Determine the (X, Y) coordinate at the center of the cell enclosing the given text.  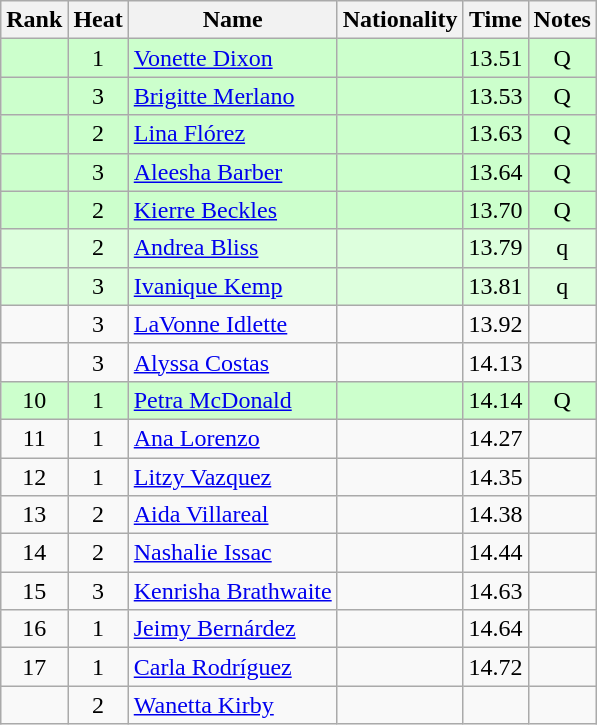
Litzy Vazquez (232, 477)
13.63 (496, 134)
10 (34, 400)
14.63 (496, 591)
14.44 (496, 553)
13.70 (496, 210)
13 (34, 515)
15 (34, 591)
Brigitte Merlano (232, 96)
Time (496, 20)
Andrea Bliss (232, 248)
Rank (34, 20)
Heat (98, 20)
16 (34, 629)
Aleesha Barber (232, 172)
Ivanique Kemp (232, 286)
12 (34, 477)
Notes (562, 20)
Lina Flórez (232, 134)
14.72 (496, 667)
13.64 (496, 172)
Jeimy Bernárdez (232, 629)
Name (232, 20)
11 (34, 438)
Alyssa Costas (232, 362)
Kenrisha Brathwaite (232, 591)
14.64 (496, 629)
Nashalie Issac (232, 553)
Vonette Dixon (232, 58)
Kierre Beckles (232, 210)
13.79 (496, 248)
14 (34, 553)
14.27 (496, 438)
LaVonne Idlette (232, 324)
13.53 (496, 96)
Ana Lorenzo (232, 438)
Petra McDonald (232, 400)
14.14 (496, 400)
14.13 (496, 362)
Carla Rodríguez (232, 667)
Nationality (400, 20)
Wanetta Kirby (232, 705)
13.81 (496, 286)
14.35 (496, 477)
13.51 (496, 58)
13.92 (496, 324)
14.38 (496, 515)
Aida Villareal (232, 515)
17 (34, 667)
